For the text-containing cell, return its midpoint in [x, y] coordinate format. 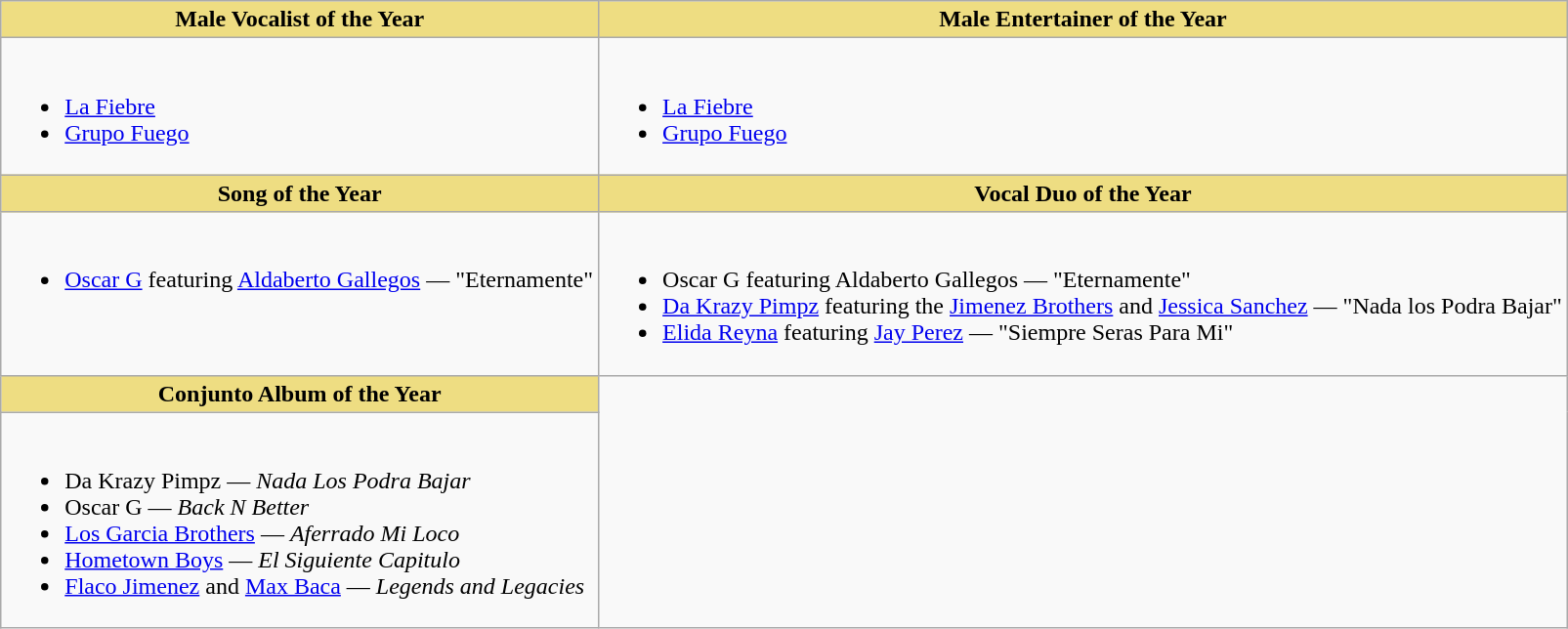
Male Vocalist of the Year [300, 20]
Conjunto Album of the Year [300, 394]
Vocal Duo of the Year [1083, 193]
Oscar G featuring Aldaberto Gallegos — "Eternamente" [300, 293]
Song of the Year [300, 193]
Male Entertainer of the Year [1083, 20]
